From the cell containing the given text, extract its center point as (x, y) coordinate. 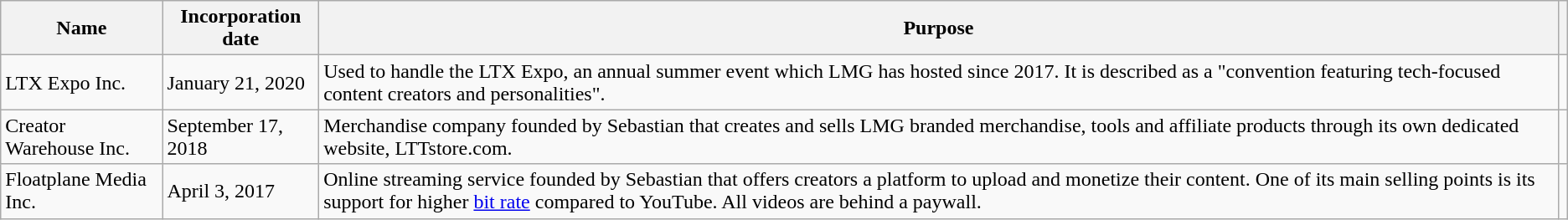
April 3, 2017 (241, 191)
Floatplane Media Inc. (82, 191)
Creator Warehouse Inc. (82, 137)
LTX Expo Inc. (82, 82)
Incorporation date (241, 28)
Purpose (939, 28)
January 21, 2020 (241, 82)
September 17, 2018 (241, 137)
Name (82, 28)
